Find where the given text appears and provide that cell's center as [x, y] coordinate. 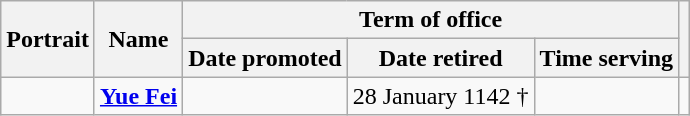
Portrait [48, 39]
Time serving [606, 58]
Date promoted [266, 58]
Term of office [431, 20]
Name [138, 39]
28 January 1142 † [440, 96]
Yue Fei [138, 96]
Date retired [440, 58]
